For the text-containing cell, return its midpoint in [X, Y] coordinate format. 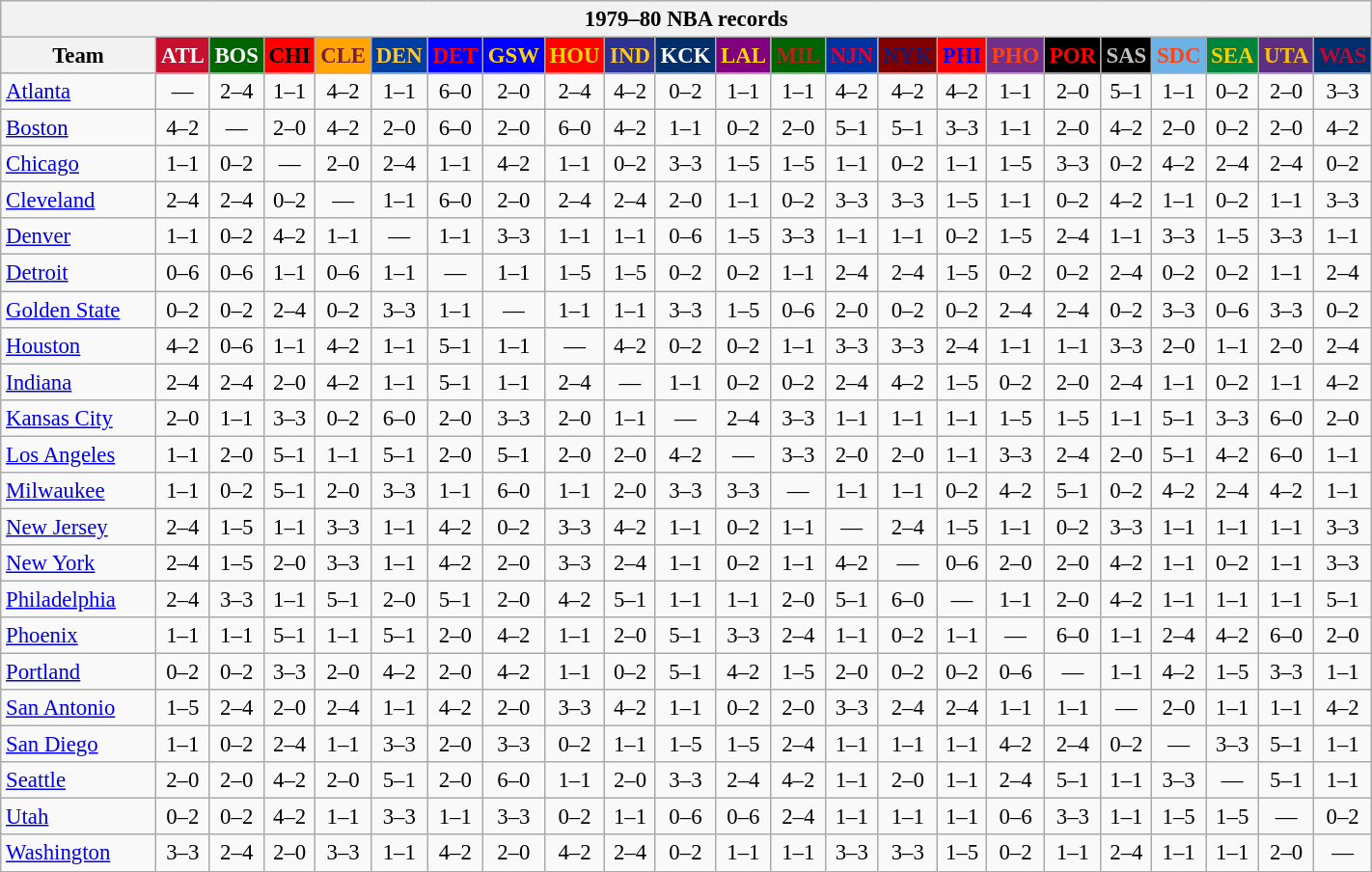
San Antonio [79, 708]
Utah [79, 817]
Golden State [79, 310]
Indiana [79, 382]
SEA [1233, 56]
DEN [399, 56]
NJN [851, 56]
Philadelphia [79, 599]
Atlanta [79, 92]
HOU [575, 56]
Portland [79, 672]
POR [1073, 56]
SAS [1126, 56]
Kansas City [79, 418]
Denver [79, 236]
UTA [1287, 56]
SDC [1179, 56]
1979–80 NBA records [687, 19]
Chicago [79, 164]
CHI [289, 56]
PHI [961, 56]
IND [630, 56]
Seattle [79, 780]
LAL [743, 56]
Cleveland [79, 201]
KCK [685, 56]
PHO [1016, 56]
New York [79, 563]
New Jersey [79, 527]
BOS [236, 56]
ATL [182, 56]
Team [79, 56]
San Diego [79, 745]
Washington [79, 854]
Milwaukee [79, 491]
NYK [907, 56]
CLE [343, 56]
Detroit [79, 273]
Houston [79, 345]
DET [455, 56]
Los Angeles [79, 454]
WAS [1343, 56]
GSW [514, 56]
Phoenix [79, 636]
MIL [798, 56]
Boston [79, 128]
